Scan for the cell matching the given text and deliver its [X, Y] coordinate at center. 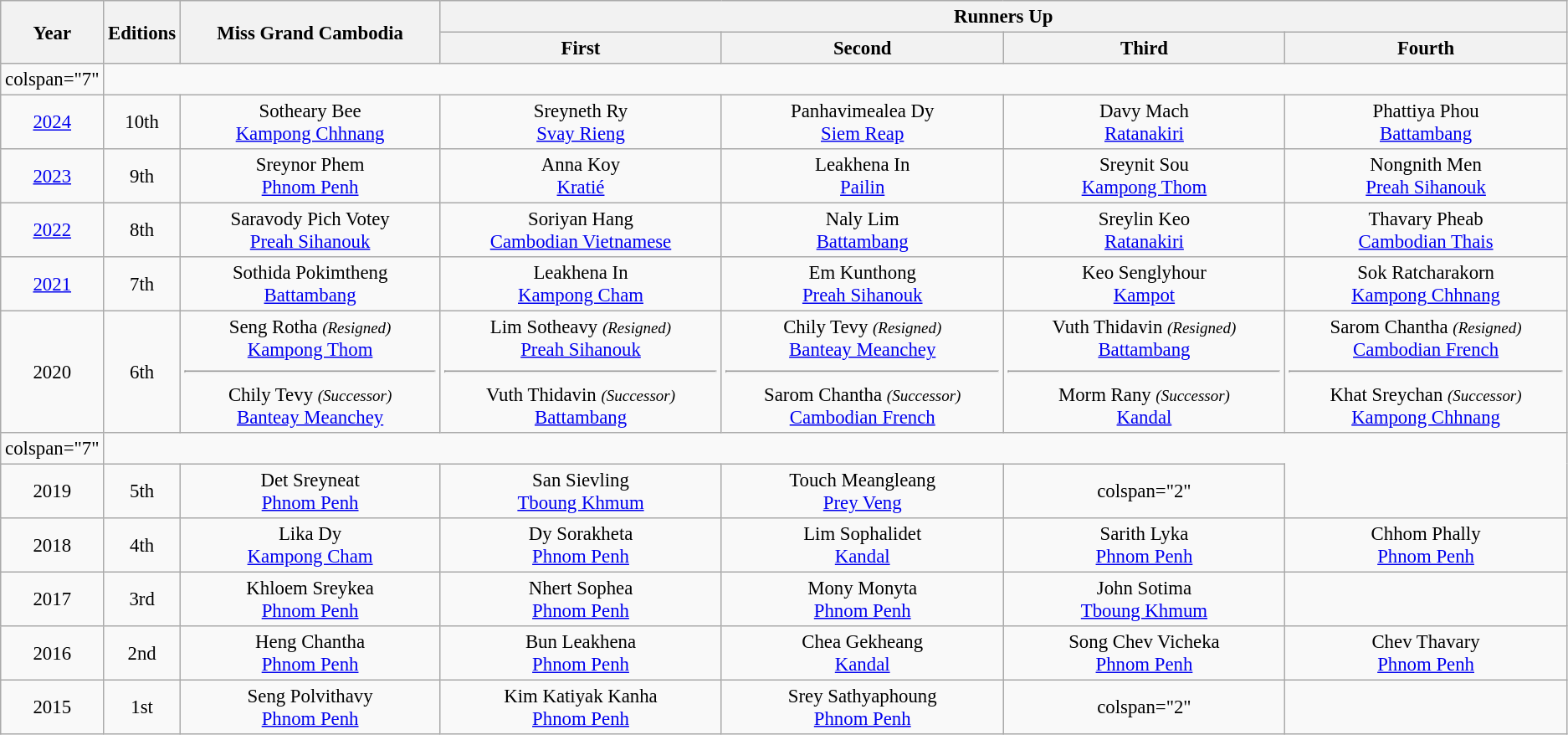
Anna KoyKratié [581, 176]
Seng Rotha (Resigned) Kampong Thom Chily Tevy (Successor) Banteay Meanchey [310, 372]
3rd [142, 599]
John SotimaTboung Khmum [1145, 599]
Srey SathyaphoungPhnom Penh [862, 707]
Saravody Pich Votey Preah Sihanouk [310, 231]
Runners Up [1004, 17]
Leakhena InPailin [862, 176]
Chily Tevy (Resigned) Banteay Meanchey Sarom Chantha (Successor) Cambodian French [862, 372]
Nongnith MenPreah Sihanouk [1426, 176]
Sok RatcharakornKampong Chhnang [1426, 285]
San SievlingTboung Khmum [581, 491]
Det Sreyneat Phnom Penh [310, 491]
Miss Grand Cambodia [310, 32]
Leakhena InKampong Cham [581, 285]
Editions [142, 32]
Touch MeangleangPrey Veng [862, 491]
Sothida Pokimtheng Battambang [310, 285]
Dy SorakhetaPhnom Penh [581, 546]
1st [142, 707]
Sarom Chantha (Resigned) Cambodian French Khat Sreychan (Successor) Kampong Chhnang [1426, 372]
Seng Polvithavy Phnom Penh [310, 707]
2020 [52, 372]
Second [862, 49]
Year [52, 32]
Khloem Sreykea Phnom Penh [310, 599]
Nhert SopheaPhnom Penh [581, 599]
Sreynit SouKampong Thom [1145, 176]
Song Chev VichekaPhnom Penh [1145, 653]
Davy MachRatanakiri [1145, 122]
5th [142, 491]
Lim SophalidetKandal [862, 546]
2015 [52, 707]
Naly LimBattambang [862, 231]
Heng Chantha Phnom Penh [310, 653]
Chea GekheangKandal [862, 653]
2nd [142, 653]
6th [142, 372]
Phattiya PhouBattambang [1426, 122]
Keo SenglyhourKampot [1145, 285]
Sreylin KeoRatanakiri [1145, 231]
Chhom PhallyPhnom Penh [1426, 546]
Soriyan HangCambodian Vietnamese [581, 231]
2016 [52, 653]
8th [142, 231]
Thavary PheabCambodian Thais [1426, 231]
2021 [52, 285]
Sotheary BeeKampong Chhnang [310, 122]
Fourth [1426, 49]
Mony MonytaPhnom Penh [862, 599]
Em KunthongPreah Sihanouk [862, 285]
Sreynor PhemPhnom Penh [310, 176]
Third [1145, 49]
Bun LeakhenaPhnom Penh [581, 653]
Sreyneth RySvay Rieng [581, 122]
Sarith LykaPhnom Penh [1145, 546]
Chev ThavaryPhnom Penh [1426, 653]
Vuth Thidavin (Resigned) Battambang Morm Rany (Successor) Kandal [1145, 372]
Lim Sotheavy (Resigned) Preah SihanoukVuth Thidavin (Successor) Battambang [581, 372]
9th [142, 176]
2019 [52, 491]
Lika Dy Kampong Cham [310, 546]
Kim Katiyak KanhaPhnom Penh [581, 707]
7th [142, 285]
2018 [52, 546]
10th [142, 122]
Panhavimealea DySiem Reap [862, 122]
First [581, 49]
2017 [52, 599]
4th [142, 546]
2023 [52, 176]
2024 [52, 122]
2022 [52, 231]
